Search for the cell housing the specified text and yield its (X, Y) center coordinate. 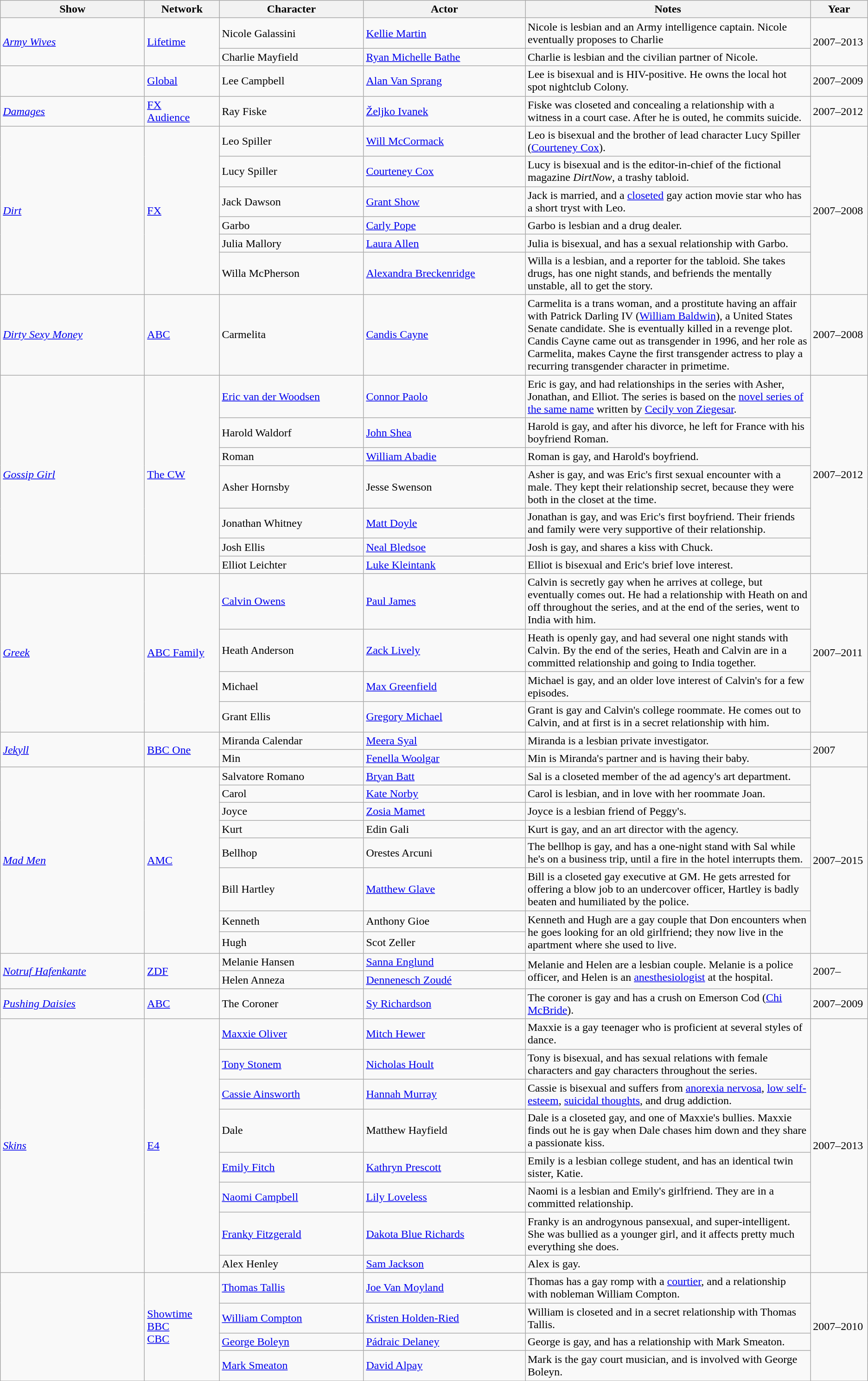
Lifetime (182, 42)
Garbo (291, 225)
Ray Fiske (291, 111)
Notruf Hafenkante (72, 971)
Orestes Arcuni (444, 853)
Lucy is bisexual and is the editor-in-chief of the fictional magazine DirtNow, a trashy tabloid. (668, 172)
Naomi Campbell (291, 1197)
Jonathan is gay, and was Eric's first boyfriend. Their friends and family were very supportive of their relationship. (668, 523)
Gossip Girl (72, 474)
Tony is bisexual, and has sexual relations with female characters and gay characters throughout the series. (668, 1064)
Meera Syal (444, 741)
Michael is gay, and an older love interest of Calvin's for a few episodes. (668, 686)
Harold Waldorf (291, 433)
Josh is gay, and shares a kiss with Chuck. (668, 547)
Melanie Hansen (291, 962)
Bellhop (291, 853)
2007 (839, 749)
William Compton (291, 1318)
Kurt (291, 829)
Jesse Swenson (444, 487)
George is gay, and has a relationship with Mark Smeaton. (668, 1342)
Matthew Hayfield (444, 1131)
Julia is bisexual, and has a sexual relationship with Garbo. (668, 243)
Grant Ellis (291, 717)
Joe Van Moyland (444, 1287)
Alan Van Sprang (444, 81)
Sal is a closeted member of the ad agency's art department. (668, 776)
Elliot is bisexual and Eric's brief love interest. (668, 565)
Bill Hartley (291, 889)
Character (291, 9)
Gregory Michael (444, 717)
Melanie and Helen are a lesbian couple. Melanie is a police officer, and Helen is an anesthesiologist at the hospital. (668, 971)
Carol is lesbian, and in love with her roommate Joan. (668, 793)
Laura Allen (444, 243)
Luke Kleintank (444, 565)
E4 (182, 1146)
Paul James (444, 601)
Jack Dawson (291, 201)
Charlie Mayfield (291, 57)
Roman is gay, and Harold's boyfriend. (668, 457)
Nicholas Hoult (444, 1064)
The bellhop is gay, and has a one-night stand with Sal while he's on a business trip, until a fire in the hotel interrupts them. (668, 853)
FX (182, 211)
Showtime BBC CBC (182, 1326)
Kristen Holden-Ried (444, 1318)
Dirt (72, 211)
Show (72, 9)
Willa McPherson (291, 273)
Ryan Michelle Bathe (444, 57)
The coroner is gay and has a crush on Emerson Cod (Chi McBride). (668, 1004)
FX Audience (182, 111)
Jonathan Whitney (291, 523)
Hannah Murray (444, 1094)
Will McCormack (444, 141)
Dakota Blue Richards (444, 1234)
Calvin Owens (291, 601)
Kate Norby (444, 793)
Joyce is a lesbian friend of Peggy's. (668, 811)
Dale (291, 1131)
Lily Loveless (444, 1197)
Kurt is gay, and an art director with the agency. (668, 829)
Carol (291, 793)
Mad Men (72, 860)
Harold is gay, and after his divorce, he left for France with his boyfriend Roman. (668, 433)
Miranda is a lesbian private investigator. (668, 741)
Emily is a lesbian college student, and has an identical twin sister, Katie. (668, 1167)
Edin Gali (444, 829)
Heath Anderson (291, 650)
Neal Bledsoe (444, 547)
The CW (182, 474)
Mitch Hewer (444, 1034)
Courteney Cox (444, 172)
Michael (291, 686)
Emily Fitch (291, 1167)
Garbo is lesbian and a drug dealer. (668, 225)
Network (182, 9)
Mark Smeaton (291, 1366)
Kenneth (291, 921)
Grant is gay and Calvin's college roommate. He comes out to Calvin, and at first is in a secret relationship with him. (668, 717)
Connor Paolo (444, 396)
Julia Mallory (291, 243)
Miranda Calendar (291, 741)
Sanna Englund (444, 962)
Greek (72, 653)
Lee Campbell (291, 81)
Willa is a lesbian, and a reporter for the tabloid. She takes drugs, has one night stands, and befriends the mentally unstable, all to get the story. (668, 273)
ZDF (182, 971)
2007–2015 (839, 860)
Tony Stonem (291, 1064)
Asher Hornsby (291, 487)
Franky is an androgynous pansexual, and super-intelligent. She was bullied as a younger girl, and it affects pretty much everything she does. (668, 1234)
Damages (72, 111)
William is closeted and in a secret relationship with Thomas Tallis. (668, 1318)
Alex is gay. (668, 1264)
ABC Family (182, 653)
Candis Cayne (444, 335)
The Coroner (291, 1004)
Dale is a closeted gay, and one of Maxxie's bullies. Maxxie finds out he is gay when Dale chases him down and they share a passionate kiss. (668, 1131)
Cassie is bisexual and suffers from anorexia nervosa, low self-esteem, suicidal thoughts, and drug addiction. (668, 1094)
BBC One (182, 749)
Franky Fitzgerald (291, 1234)
Skins (72, 1146)
Salvatore Romano (291, 776)
William Abadie (444, 457)
Zack Lively (444, 650)
Carmelita (291, 335)
Fiske was closeted and concealing a relationship with a witness in a court case. After he is outed, he commits suicide. (668, 111)
Bryan Batt (444, 776)
Thomas Tallis (291, 1287)
2007– (839, 971)
Mark is the gay court musician, and is involved with George Boleyn. (668, 1366)
Army Wives (72, 42)
Carly Pope (444, 225)
Lucy Spiller (291, 172)
Alex Henley (291, 1264)
John Shea (444, 433)
Jack is married, and a closeted gay action movie star who has a short tryst with Leo. (668, 201)
Year (839, 9)
George Boleyn (291, 1342)
Jekyll (72, 749)
Global (182, 81)
Joyce (291, 811)
Elliot Leichter (291, 565)
Josh Ellis (291, 547)
Lee is bisexual and is HIV-positive. He owns the local hot spot nightclub Colony. (668, 81)
2007–2010 (839, 1326)
Thomas has a gay romp with a courtier, and a relationship with nobleman William Compton. (668, 1287)
Željko Ivanek (444, 111)
Pádraic Delaney (444, 1342)
Pushing Daisies (72, 1004)
Anthony Gioe (444, 921)
Sy Richardson (444, 1004)
Helen Anneza (291, 980)
Eric van der Woodsen (291, 396)
AMC (182, 860)
Grant Show (444, 201)
Alexandra Breckenridge (444, 273)
Kellie Martin (444, 33)
Scot Zeller (444, 943)
2007–2011 (839, 653)
Zosia Mamet (444, 811)
Nicole is lesbian and an Army intelligence captain. Nicole eventually proposes to Charlie (668, 33)
Fenella Woolgar (444, 758)
Leo is bisexual and the brother of lead character Lucy Spiller (Courteney Cox). (668, 141)
Hugh (291, 943)
Kathryn Prescott (444, 1167)
Matt Doyle (444, 523)
Charlie is lesbian and the civilian partner of Nicole. (668, 57)
Actor (444, 9)
Roman (291, 457)
Dennenesch Zoudé (444, 980)
Dirty Sexy Money (72, 335)
Notes (668, 9)
Nicole Galassini (291, 33)
Leo Spiller (291, 141)
Sam Jackson (444, 1264)
Naomi is a lesbian and Emily's girlfriend. They are in a committed relationship. (668, 1197)
Max Greenfield (444, 686)
Min is Miranda's partner and is having their baby. (668, 758)
David Alpay (444, 1366)
Matthew Glave (444, 889)
Maxxie Oliver (291, 1034)
Min (291, 758)
Maxxie is a gay teenager who is proficient at several styles of dance. (668, 1034)
Cassie Ainsworth (291, 1094)
